Extract the [X, Y] coordinate from the center of the cell holding the provided text.  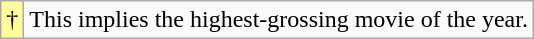
† [12, 20]
This implies the highest-grossing movie of the year. [279, 20]
